Scan for the cell matching the given text and deliver its [X, Y] coordinate at center. 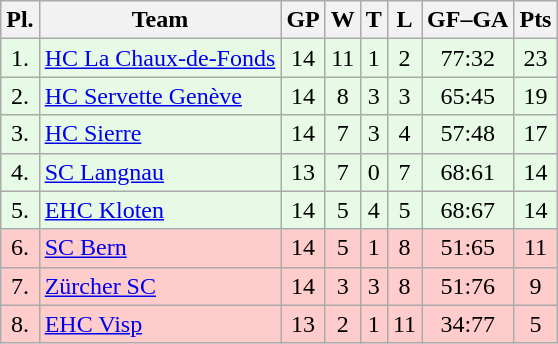
GP [303, 20]
23 [536, 58]
51:76 [468, 286]
1. [20, 58]
HC Servette Genève [160, 96]
5. [20, 210]
Zürcher SC [160, 286]
77:32 [468, 58]
W [342, 20]
8. [20, 324]
3. [20, 134]
7. [20, 286]
Pts [536, 20]
L [404, 20]
0 [374, 172]
SC Langnau [160, 172]
19 [536, 96]
T [374, 20]
GF–GA [468, 20]
65:45 [468, 96]
EHC Visp [160, 324]
Team [160, 20]
9 [536, 286]
HC Sierre [160, 134]
17 [536, 134]
57:48 [468, 134]
4. [20, 172]
Pl. [20, 20]
34:77 [468, 324]
68:67 [468, 210]
68:61 [468, 172]
SC Bern [160, 248]
2. [20, 96]
HC La Chaux-de-Fonds [160, 58]
6. [20, 248]
51:65 [468, 248]
EHC Kloten [160, 210]
